Search for the cell housing the specified text and yield its (X, Y) center coordinate. 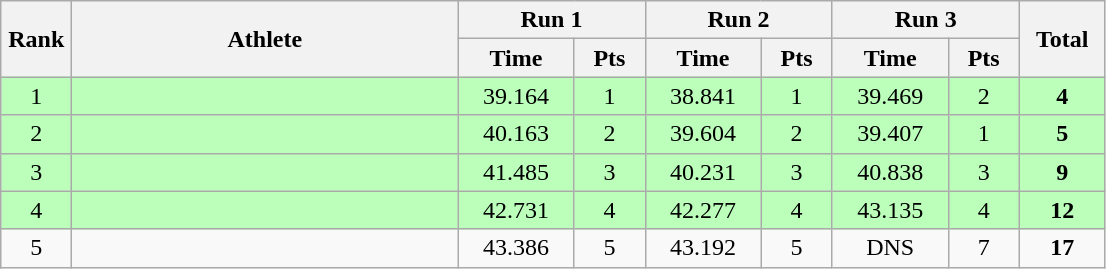
7 (984, 248)
Rank (36, 39)
Athlete (265, 39)
Run 1 (552, 20)
39.407 (890, 134)
DNS (890, 248)
Total (1062, 39)
9 (1062, 172)
Run 2 (738, 20)
39.164 (516, 96)
39.604 (703, 134)
40.163 (516, 134)
38.841 (703, 96)
41.485 (516, 172)
39.469 (890, 96)
42.277 (703, 210)
40.838 (890, 172)
43.192 (703, 248)
43.135 (890, 210)
12 (1062, 210)
17 (1062, 248)
Run 3 (926, 20)
43.386 (516, 248)
42.731 (516, 210)
40.231 (703, 172)
